Determine the (x, y) coordinate at the center of the cell enclosing the given text.  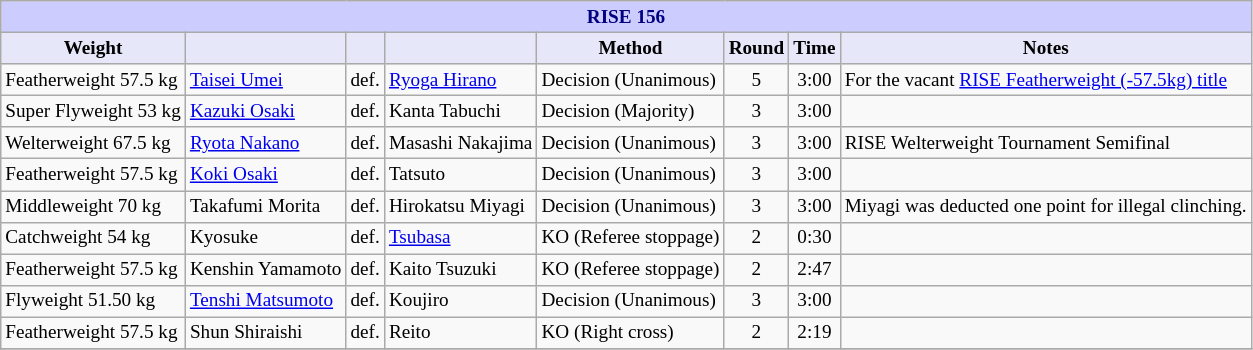
Kaito Tsuzuki (460, 270)
Welterweight 67.5 kg (94, 143)
RISE 156 (626, 17)
Flyweight 51.50 kg (94, 301)
Middleweight 70 kg (94, 206)
Ryoga Hirano (460, 80)
Notes (1046, 48)
RISE Welterweight Tournament Semifinal (1046, 143)
Taisei Umei (266, 80)
Tatsuto (460, 175)
Catchweight 54 kg (94, 238)
Miyagi was deducted one point for illegal clinching. (1046, 206)
Reito (460, 333)
2:19 (814, 333)
2:47 (814, 270)
Time (814, 48)
Hirokatsu Miyagi (460, 206)
Shun Shiraishi (266, 333)
Kyosuke (266, 238)
Tsubasa (460, 238)
Ryota Nakano (266, 143)
Masashi Nakajima (460, 143)
Kazuki Osaki (266, 111)
Decision (Majority) (630, 111)
Koujiro (460, 301)
KO (Right cross) (630, 333)
Koki Osaki (266, 175)
Weight (94, 48)
5 (756, 80)
0:30 (814, 238)
Round (756, 48)
Kanta Tabuchi (460, 111)
Super Flyweight 53 kg (94, 111)
Tenshi Matsumoto (266, 301)
Method (630, 48)
Kenshin Yamamoto (266, 270)
Takafumi Morita (266, 206)
For the vacant RISE Featherweight (-57.5kg) title (1046, 80)
